Extract the [X, Y] coordinate from the center of the cell holding the provided text.  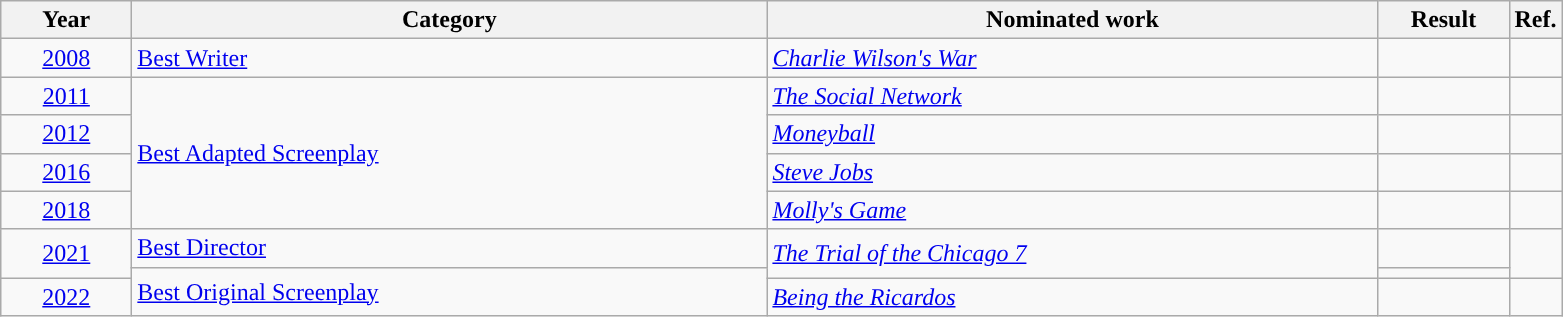
2008 [66, 58]
Result [1444, 20]
Steve Jobs [1072, 172]
2021 [66, 254]
Category [450, 20]
Year [66, 20]
Charlie Wilson's War [1072, 58]
2018 [66, 210]
2022 [66, 297]
2011 [66, 96]
Being the Ricardos [1072, 297]
2012 [66, 134]
Best Adapted Screenplay [450, 153]
Best Writer [450, 58]
The Social Network [1072, 96]
The Trial of the Chicago 7 [1072, 254]
Ref. [1536, 20]
Nominated work [1072, 20]
Best Director [450, 248]
Best Original Screenplay [450, 292]
Molly's Game [1072, 210]
2016 [66, 172]
Moneyball [1072, 134]
